Find where the given text appears and provide that cell's center as [X, Y] coordinate. 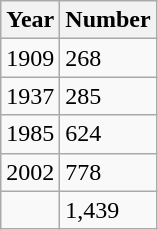
778 [108, 172]
624 [108, 134]
268 [108, 58]
1909 [30, 58]
2002 [30, 172]
Year [30, 20]
1,439 [108, 210]
Number [108, 20]
1985 [30, 134]
1937 [30, 96]
285 [108, 96]
